Output the [X, Y] coordinate of the center of the cell containing the given text.  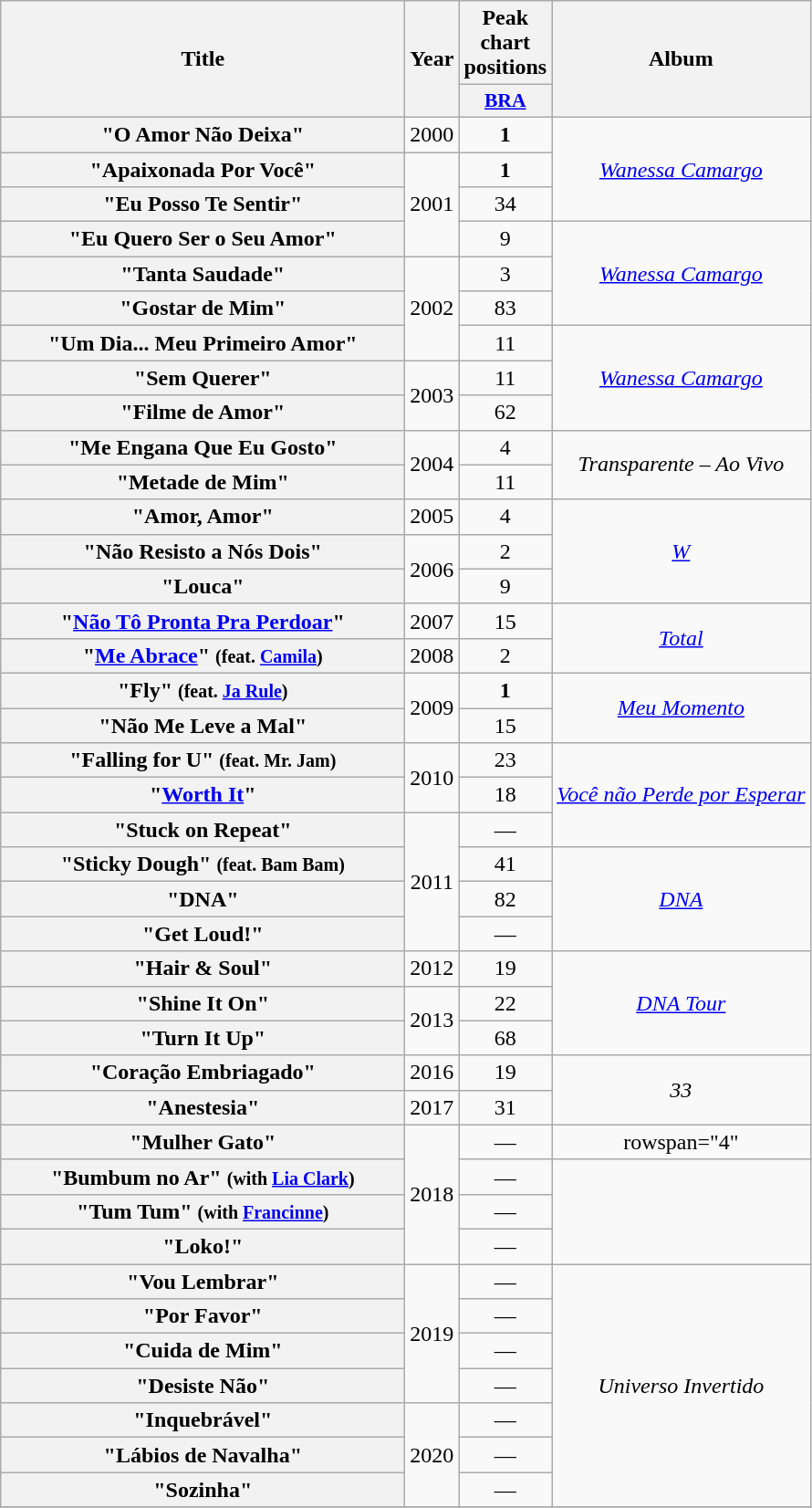
"Vou Lembrar" [203, 1281]
"Filme de Amor" [203, 413]
41 [505, 864]
2003 [432, 395]
"Hair & Soul" [203, 969]
2019 [432, 1333]
2001 [432, 204]
"Shine It On" [203, 1003]
Peak chart positions [505, 43]
"Desiste Não" [203, 1386]
2011 [432, 882]
"Louca" [203, 586]
rowspan="4" [681, 1142]
Title [203, 59]
2020 [432, 1455]
"Anestesia" [203, 1107]
"Stuck on Repeat" [203, 830]
Year [432, 59]
Você não Perde por Esperar [681, 795]
"Tanta Saudade" [203, 274]
"Loko!" [203, 1246]
"Coração Embriagado" [203, 1073]
34 [505, 204]
18 [505, 795]
Total [681, 638]
"Um Dia... Meu Primeiro Amor" [203, 343]
2009 [432, 707]
2010 [432, 778]
2016 [432, 1073]
"Metade de Mim" [203, 482]
"Bumbum no Ar" (with Lia Clark) [203, 1177]
2007 [432, 621]
"Me Abrace" (feat. Camila) [203, 655]
33 [681, 1090]
2017 [432, 1107]
2018 [432, 1194]
"Get Loud!" [203, 934]
BRA [505, 101]
Meu Momento [681, 707]
"Worth It" [203, 795]
"Falling for U" (feat. Mr. Jam) [203, 760]
"Não Me Leve a Mal" [203, 726]
"Amor, Amor" [203, 517]
2006 [432, 569]
"Me Engana Que Eu Gosto" [203, 447]
Transparente – Ao Vivo [681, 465]
"Eu Quero Ser o Seu Amor" [203, 239]
"Turn It Up" [203, 1038]
"Lábios de Navalha" [203, 1455]
DNA [681, 899]
2012 [432, 969]
"Sozinha" [203, 1490]
"Eu Posso Te Sentir" [203, 204]
2000 [432, 134]
83 [505, 309]
"Mulher Gato" [203, 1142]
"Sem Querer" [203, 378]
"Fly" (feat. Ja Rule) [203, 690]
Universo Invertido [681, 1385]
"O Amor Não Deixa" [203, 134]
68 [505, 1038]
"Sticky Dough" (feat. Bam Bam) [203, 864]
2002 [432, 309]
DNA Tour [681, 1003]
3 [505, 274]
"Apaixonada Por Você" [203, 169]
62 [505, 413]
23 [505, 760]
2008 [432, 655]
"DNA" [203, 899]
"Não Tô Pronta Pra Perdoar" [203, 621]
22 [505, 1003]
"Tum Tum" (with Francinne) [203, 1211]
2004 [432, 465]
"Gostar de Mim" [203, 309]
"Cuida de Mim" [203, 1351]
31 [505, 1107]
"Inquebrável" [203, 1420]
"Por Favor" [203, 1316]
2013 [432, 1021]
W [681, 551]
"Não Resisto a Nós Dois" [203, 551]
82 [505, 899]
Album [681, 59]
2005 [432, 517]
